For the text-containing cell, return its midpoint in (X, Y) coordinate format. 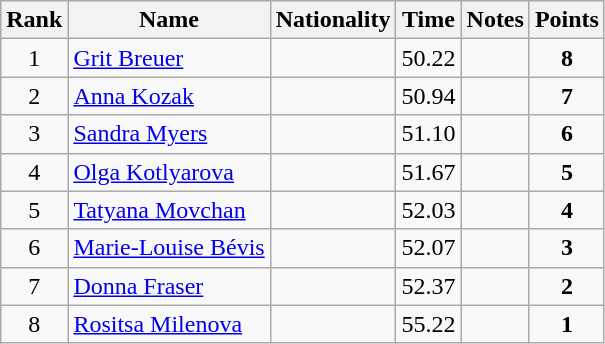
Sandra Myers (169, 134)
Tatyana Movchan (169, 210)
52.37 (428, 286)
Name (169, 20)
52.03 (428, 210)
51.10 (428, 134)
Grit Breuer (169, 58)
Rank (34, 20)
Notes (495, 20)
Nationality (333, 20)
Olga Kotlyarova (169, 172)
Rositsa Milenova (169, 324)
51.67 (428, 172)
55.22 (428, 324)
50.94 (428, 96)
Points (566, 20)
Anna Kozak (169, 96)
Donna Fraser (169, 286)
Time (428, 20)
50.22 (428, 58)
52.07 (428, 248)
Marie-Louise Bévis (169, 248)
